Extract the [X, Y] coordinate from the center of the cell holding the provided text.  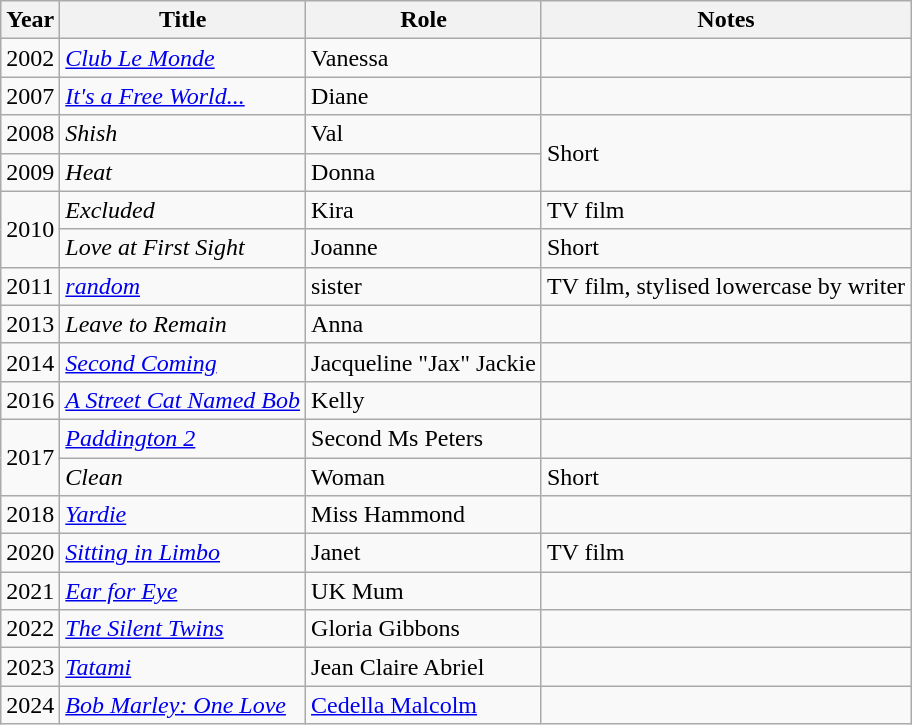
2011 [30, 286]
Title [183, 20]
Vanessa [424, 58]
Val [424, 134]
2002 [30, 58]
Second Coming [183, 362]
2024 [30, 705]
2014 [30, 362]
TV film, stylised lowercase by writer [726, 286]
Joanne [424, 248]
Excluded [183, 210]
Jean Claire Abriel [424, 667]
Role [424, 20]
Woman [424, 477]
Kelly [424, 400]
Second Ms Peters [424, 438]
2010 [30, 229]
Jacqueline "Jax" Jackie [424, 362]
Leave to Remain [183, 324]
UK Mum [424, 591]
Notes [726, 20]
Donna [424, 172]
Ear for Eye [183, 591]
Diane [424, 96]
Year [30, 20]
Janet [424, 553]
Clean [183, 477]
2016 [30, 400]
2021 [30, 591]
Bob Marley: One Love [183, 705]
Gloria Gibbons [424, 629]
Club Le Monde [183, 58]
2023 [30, 667]
Yardie [183, 515]
A Street Cat Named Bob [183, 400]
2009 [30, 172]
Paddington 2 [183, 438]
It's a Free World... [183, 96]
2018 [30, 515]
2008 [30, 134]
Heat [183, 172]
The Silent Twins [183, 629]
Kira [424, 210]
Miss Hammond [424, 515]
sister [424, 286]
Anna [424, 324]
2013 [30, 324]
2017 [30, 457]
random [183, 286]
2020 [30, 553]
Sitting in Limbo [183, 553]
Shish [183, 134]
Love at First Sight [183, 248]
Cedella Malcolm [424, 705]
2007 [30, 96]
Tatami [183, 667]
2022 [30, 629]
